Return [x, y] of the center of cell containing provided text 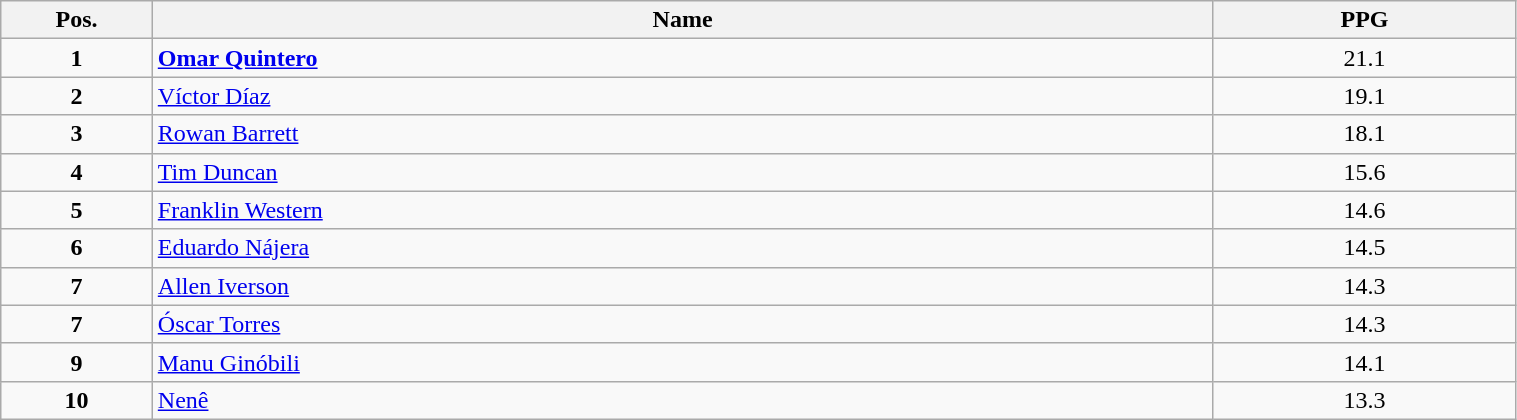
6 [77, 248]
14.6 [1364, 210]
Rowan Barrett [682, 134]
Pos. [77, 20]
Name [682, 20]
Víctor Díaz [682, 96]
Allen Iverson [682, 286]
1 [77, 58]
14.5 [1364, 248]
18.1 [1364, 134]
10 [77, 400]
5 [77, 210]
2 [77, 96]
14.1 [1364, 362]
3 [77, 134]
Eduardo Nájera [682, 248]
Franklin Western [682, 210]
4 [77, 172]
PPG [1364, 20]
15.6 [1364, 172]
9 [77, 362]
Tim Duncan [682, 172]
13.3 [1364, 400]
Óscar Torres [682, 324]
Manu Ginóbili [682, 362]
21.1 [1364, 58]
19.1 [1364, 96]
Omar Quintero [682, 58]
Nenê [682, 400]
